Provide the [x, y] coordinate of the cell's center where the given text is located.  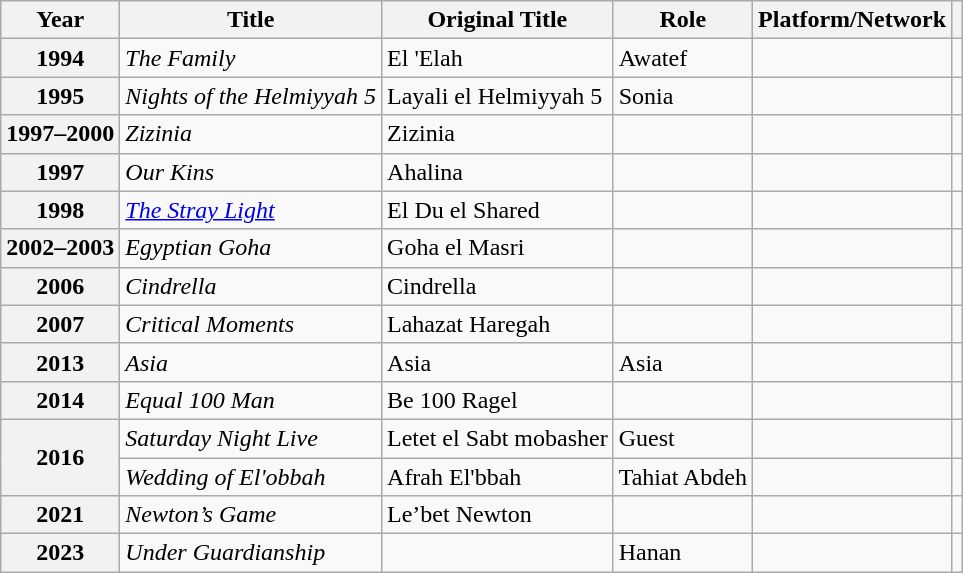
El 'Elah [498, 58]
Lahazat Haregah [498, 324]
1995 [60, 96]
Title [251, 20]
Under Guardianship [251, 553]
Year [60, 20]
Wedding of El'obbah [251, 477]
Role [682, 20]
2016 [60, 457]
2013 [60, 362]
Awatef [682, 58]
Afrah El'bbah [498, 477]
1998 [60, 210]
2021 [60, 515]
Be 100 Ragel [498, 400]
Original Title [498, 20]
Ahalina [498, 172]
The Stray Light [251, 210]
Layali el Helmiyyah 5 [498, 96]
Le’bet Newton [498, 515]
Saturday Night Live [251, 438]
2007 [60, 324]
Hanan [682, 553]
The Family [251, 58]
Tahiat Abdeh [682, 477]
2002–2003 [60, 248]
Letet el Sabt mobasher [498, 438]
Egyptian Goha [251, 248]
Sonia [682, 96]
Critical Moments [251, 324]
Guest [682, 438]
Newton’s Game [251, 515]
Platform/Network [852, 20]
El Du el Shared [498, 210]
2023 [60, 553]
Equal 100 Man [251, 400]
1997–2000 [60, 134]
1997 [60, 172]
Goha el Masri [498, 248]
Nights of the Helmiyyah 5 [251, 96]
Our Kins [251, 172]
2006 [60, 286]
1994 [60, 58]
2014 [60, 400]
